Search for the cell housing the specified text and yield its (x, y) center coordinate. 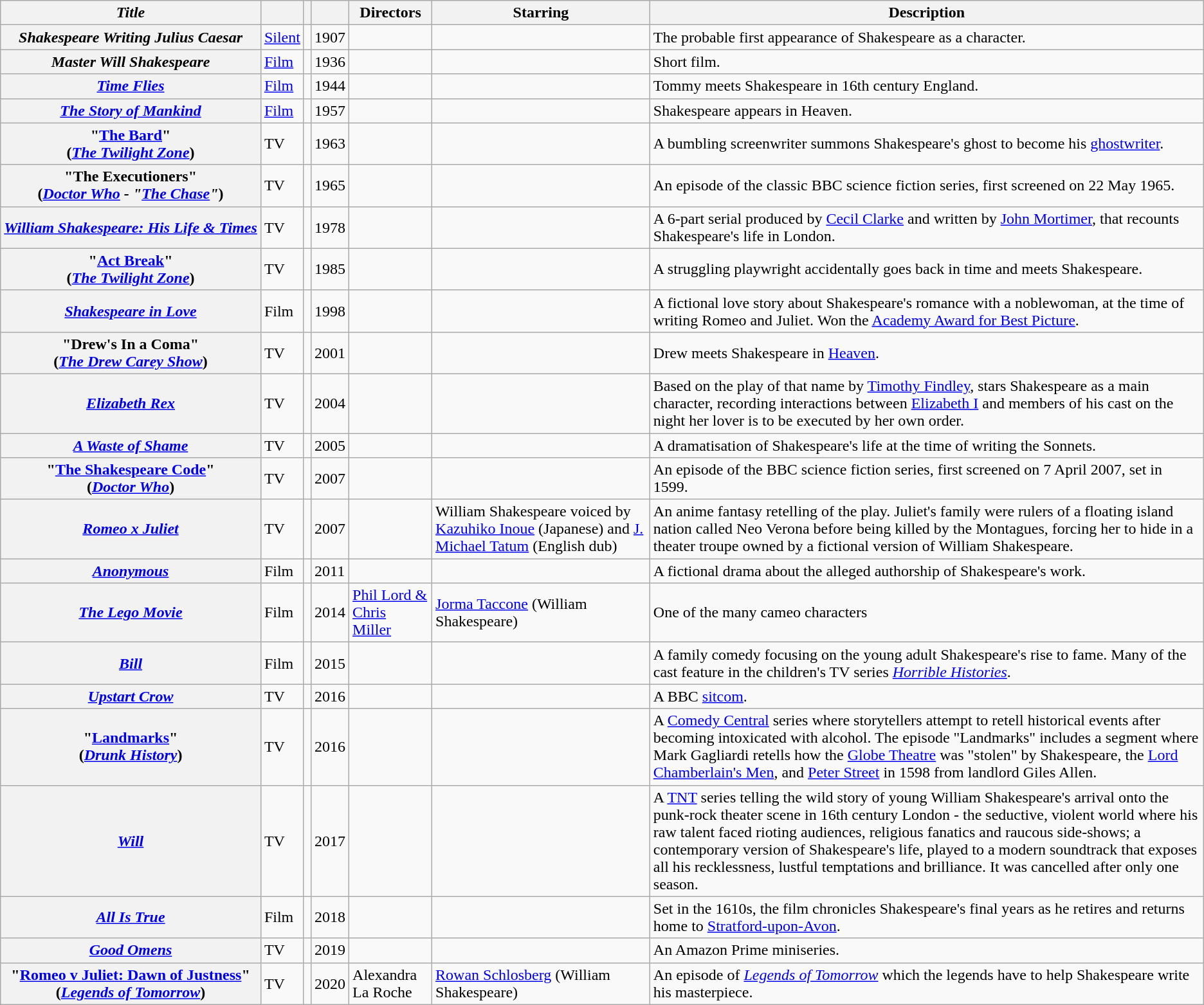
Rowan Schlosberg (William Shakespeare) (542, 984)
Shakespeare in Love (131, 311)
One of the many cameo characters (926, 613)
2004 (329, 403)
1936 (329, 62)
2018 (329, 917)
An episode of the classic BBC science fiction series, first screened on 22 May 1965. (926, 185)
Silent (282, 37)
1957 (329, 111)
Short film. (926, 62)
An episode of Legends of Tomorrow which the legends have to help Shakespeare write his masterpiece. (926, 984)
Master Will Shakespeare (131, 62)
2005 (329, 446)
A bumbling screenwriter summons Shakespeare's ghost to become his ghostwriter. (926, 144)
1985 (329, 269)
"Romeo v Juliet: Dawn of Justness" (Legends of Tomorrow) (131, 984)
A family comedy focusing on the young adult Shakespeare's rise to fame. Many of the cast feature in the children's TV series Horrible Histories. (926, 664)
A fictional drama about the alleged authorship of Shakespeare's work. (926, 571)
A BBC sitcom. (926, 696)
A dramatisation of Shakespeare's life at the time of writing the Sonnets. (926, 446)
Title (131, 13)
2011 (329, 571)
Phil Lord & Chris Miller (391, 613)
2014 (329, 613)
2017 (329, 841)
1998 (329, 311)
The probable first appearance of Shakespeare as a character. (926, 37)
William Shakespeare voiced by Kazuhiko Inoue (Japanese) and J. Michael Tatum (English dub) (542, 529)
Jorma Taccone (William Shakespeare) (542, 613)
The Lego Movie (131, 613)
"Landmarks" (Drunk History) (131, 747)
Will (131, 841)
2020 (329, 984)
"The Bard"(The Twilight Zone) (131, 144)
Set in the 1610s, the film chronicles Shakespeare's final years as he retires and returns home to Stratford-upon-Avon. (926, 917)
1978 (329, 228)
A 6-part serial produced by Cecil Clarke and written by John Mortimer, that recounts Shakespeare's life in London. (926, 228)
Drew meets Shakespeare in Heaven. (926, 352)
"Drew's In a Coma" (The Drew Carey Show) (131, 352)
1965 (329, 185)
Shakespeare Writing Julius Caesar (131, 37)
Good Omens (131, 950)
A struggling playwright accidentally goes back in time and meets Shakespeare. (926, 269)
Romeo x Juliet (131, 529)
"The Shakespeare Code"(Doctor Who) (131, 478)
Upstart Crow (131, 696)
All Is True (131, 917)
An episode of the BBC science fiction series, first screened on 7 April 2007, set in 1599. (926, 478)
1963 (329, 144)
2001 (329, 352)
The Story of Mankind (131, 111)
Description (926, 13)
Anonymous (131, 571)
Bill (131, 664)
Elizabeth Rex (131, 403)
Directors (391, 13)
A Waste of Shame (131, 446)
Alexandra La Roche (391, 984)
Shakespeare appears in Heaven. (926, 111)
An Amazon Prime miniseries. (926, 950)
Time Flies (131, 86)
2019 (329, 950)
"Act Break" (The Twilight Zone) (131, 269)
1944 (329, 86)
William Shakespeare: His Life & Times (131, 228)
Starring (542, 13)
2015 (329, 664)
"The Executioners"(Doctor Who - "The Chase") (131, 185)
Tommy meets Shakespeare in 16th century England. (926, 86)
1907 (329, 37)
